Output the [X, Y] coordinate of the center of the cell containing the given text.  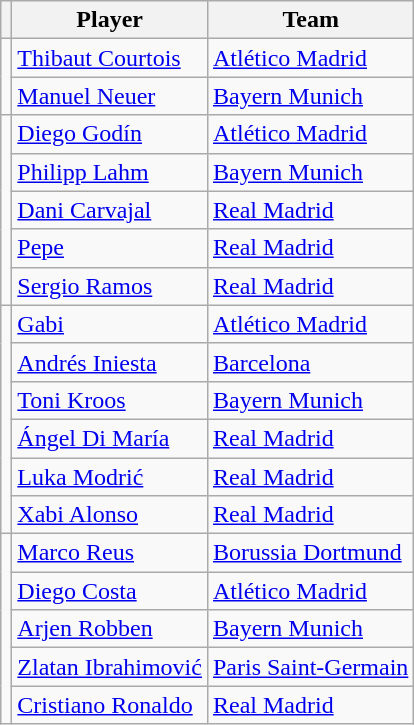
Ángel Di María [110, 438]
Arjen Robben [110, 629]
Sergio Ramos [110, 286]
Luka Modrić [110, 477]
Diego Godín [110, 134]
Xabi Alonso [110, 515]
Cristiano Ronaldo [110, 705]
Diego Costa [110, 591]
Philipp Lahm [110, 172]
Thibaut Courtois [110, 58]
Barcelona [310, 362]
Team [310, 20]
Pepe [110, 248]
Marco Reus [110, 553]
Zlatan Ibrahimović [110, 667]
Paris Saint-Germain [310, 667]
Player [110, 20]
Andrés Iniesta [110, 362]
Gabi [110, 324]
Manuel Neuer [110, 96]
Toni Kroos [110, 400]
Borussia Dortmund [310, 553]
Dani Carvajal [110, 210]
